Provide the (X, Y) coordinate of the cell's center where the given text is located.  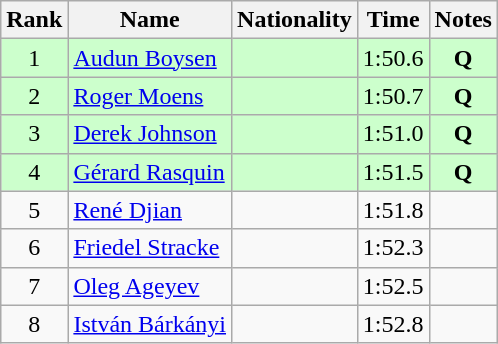
6 (34, 248)
1 (34, 58)
1:51.5 (393, 172)
Audun Boysen (150, 58)
1:51.8 (393, 210)
Roger Moens (150, 96)
1:50.7 (393, 96)
Derek Johnson (150, 134)
2 (34, 96)
Nationality (295, 20)
Gérard Rasquin (150, 172)
1:51.0 (393, 134)
3 (34, 134)
1:50.6 (393, 58)
Time (393, 20)
Notes (463, 20)
Friedel Stracke (150, 248)
1:52.3 (393, 248)
5 (34, 210)
1:52.5 (393, 286)
7 (34, 286)
Name (150, 20)
4 (34, 172)
Oleg Ageyev (150, 286)
René Djian (150, 210)
István Bárkányi (150, 324)
1:52.8 (393, 324)
Rank (34, 20)
8 (34, 324)
